Search for the cell housing the specified text and yield its [x, y] center coordinate. 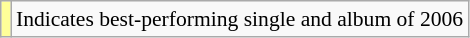
Indicates best-performing single and album of 2006 [240, 19]
